For the text-containing cell, return its midpoint in (x, y) coordinate format. 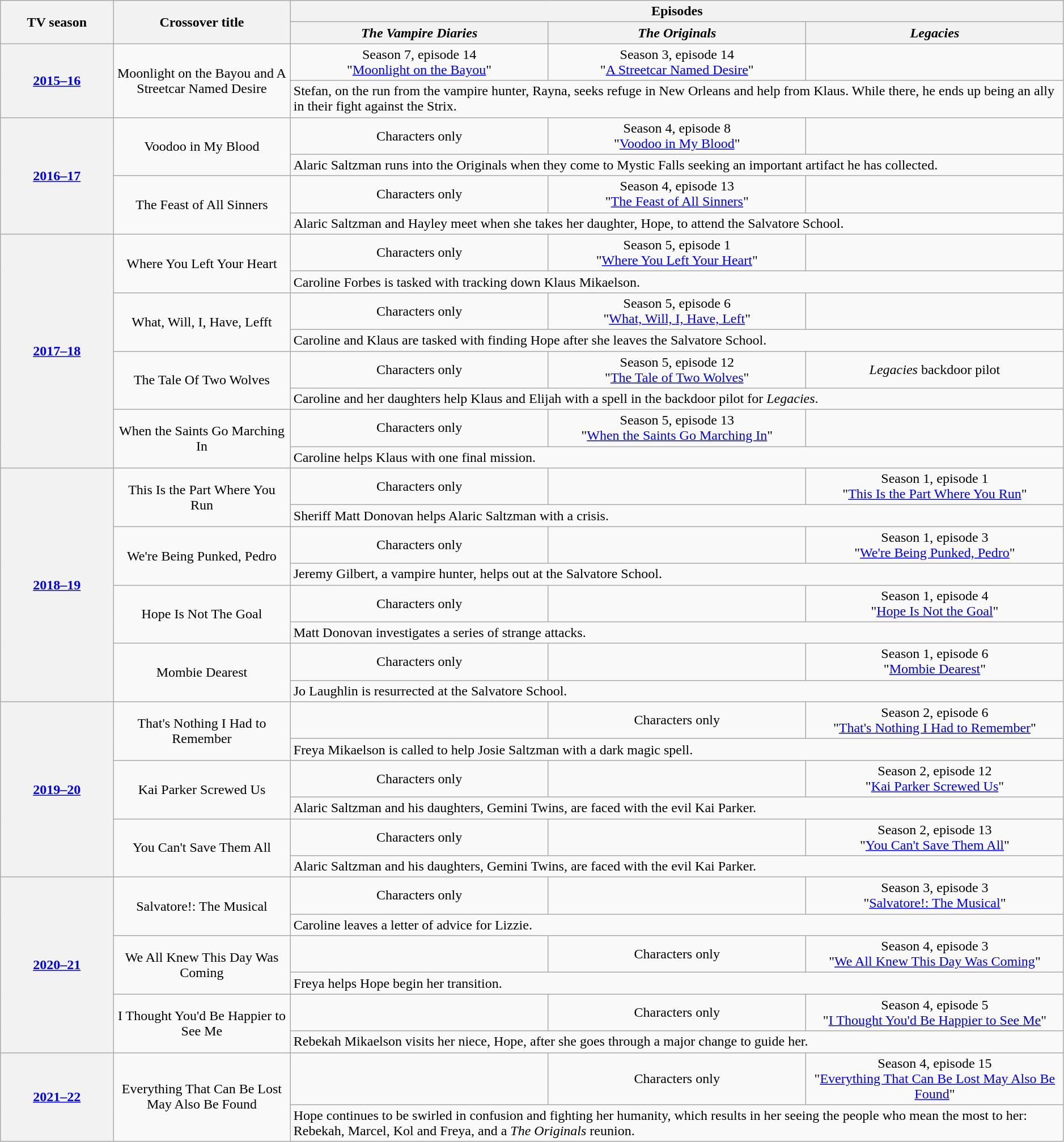
Season 1, episode 3"We're Being Punked, Pedro" (935, 545)
Matt Donovan investigates a series of strange attacks. (677, 632)
Caroline and her daughters help Klaus and Elijah with a spell in the backdoor pilot for Legacies. (677, 399)
Caroline Forbes is tasked with tracking down Klaus Mikaelson. (677, 282)
Episodes (677, 11)
Season 1, episode 4"Hope Is Not the Goal" (935, 603)
Moonlight on the Bayou and A Streetcar Named Desire (202, 80)
2017–18 (57, 351)
What, Will, I, Have, Lefft (202, 322)
That's Nothing I Had to Remember (202, 731)
Caroline and Klaus are tasked with finding Hope after she leaves the Salvatore School. (677, 340)
2021–22 (57, 1097)
Salvatore!: The Musical (202, 907)
Season 2, episode 12"Kai Parker Screwed Us" (935, 779)
Where You Left Your Heart (202, 263)
We're Being Punked, Pedro (202, 555)
You Can't Save Them All (202, 848)
Freya Mikaelson is called to help Josie Saltzman with a dark magic spell. (677, 749)
Season 5, episode 13"When the Saints Go Marching In" (677, 428)
Caroline leaves a letter of advice for Lizzie. (677, 925)
TV season (57, 22)
The Vampire Diaries (419, 33)
The Tale Of Two Wolves (202, 381)
Season 4, episode 15"Everything That Can Be Lost May Also Be Found" (935, 1079)
Season 5, episode 6"What, Will, I, Have, Left" (677, 311)
2019–20 (57, 789)
Jeremy Gilbert, a vampire hunter, helps out at the Salvatore School. (677, 574)
Season 4, episode 8"Voodoo in My Blood" (677, 136)
Kai Parker Screwed Us (202, 789)
Hope Is Not The Goal (202, 614)
Season 1, episode 6"Mombie Dearest" (935, 662)
Rebekah Mikaelson visits her niece, Hope, after she goes through a major change to guide her. (677, 1042)
Crossover title (202, 22)
Season 5, episode 1"Where You Left Your Heart" (677, 253)
I Thought You'd Be Happier to See Me (202, 1024)
Sheriff Matt Donovan helps Alaric Saltzman with a crisis. (677, 516)
Alaric Saltzman runs into the Originals when they come to Mystic Falls seeking an important artifact he has collected. (677, 165)
Mombie Dearest (202, 672)
When the Saints Go Marching In (202, 439)
Season 4, episode 5"I Thought You'd Be Happier to See Me" (935, 1012)
Season 4, episode 3"We All Knew This Day Was Coming" (935, 954)
Voodoo in My Blood (202, 146)
Jo Laughlin is resurrected at the Salvatore School. (677, 691)
Season 3, episode 14"A Streetcar Named Desire" (677, 62)
Season 1, episode 1"This Is the Part Where You Run" (935, 486)
This Is the Part Where You Run (202, 498)
Season 2, episode 6"That's Nothing I Had to Remember" (935, 720)
Season 4, episode 13"The Feast of All Sinners" (677, 194)
Freya helps Hope begin her transition. (677, 983)
Alaric Saltzman and Hayley meet when she takes her daughter, Hope, to attend the Salvatore School. (677, 223)
Legacies backdoor pilot (935, 370)
Season 3, episode 3"Salvatore!: The Musical" (935, 895)
2016–17 (57, 176)
We All Knew This Day Was Coming (202, 965)
The Feast of All Sinners (202, 205)
The Originals (677, 33)
Caroline helps Klaus with one final mission. (677, 457)
Legacies (935, 33)
2018–19 (57, 585)
2020–21 (57, 965)
Everything That Can Be Lost May Also Be Found (202, 1097)
2015–16 (57, 80)
Season 7, episode 14"Moonlight on the Bayou" (419, 62)
Season 2, episode 13"You Can't Save Them All" (935, 837)
Season 5, episode 12"The Tale of Two Wolves" (677, 370)
